Determine the [x, y] coordinate at the center of the cell enclosing the given text.  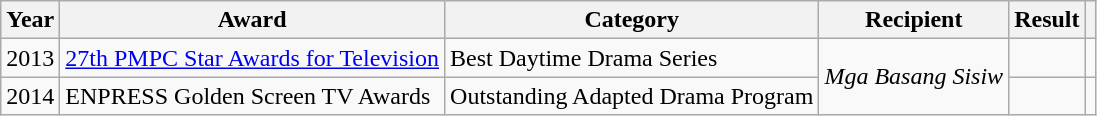
ENPRESS Golden Screen TV Awards [252, 96]
Result [1047, 20]
Year [30, 20]
Recipient [914, 20]
2014 [30, 96]
2013 [30, 58]
27th PMPC Star Awards for Television [252, 58]
Outstanding Adapted Drama Program [632, 96]
Best Daytime Drama Series [632, 58]
Mga Basang Sisiw [914, 77]
Category [632, 20]
Award [252, 20]
